Output the [X, Y] coordinate of the center of the cell containing the given text.  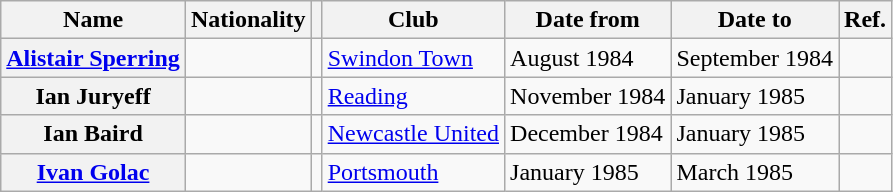
Swindon Town [413, 58]
September 1984 [755, 58]
August 1984 [588, 58]
Portsmouth [413, 172]
December 1984 [588, 134]
Club [413, 20]
Ref. [866, 20]
Ian Juryeff [94, 96]
Reading [413, 96]
Nationality [248, 20]
Ivan Golac [94, 172]
Alistair Sperring [94, 58]
Name [94, 20]
November 1984 [588, 96]
Newcastle United [413, 134]
March 1985 [755, 172]
Date to [755, 20]
Ian Baird [94, 134]
Date from [588, 20]
